From the cell containing the given text, extract its center point as (X, Y) coordinate. 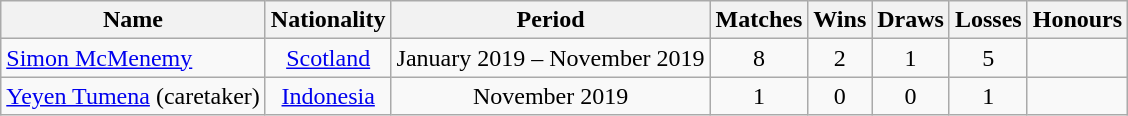
Wins (840, 20)
2 (840, 58)
8 (759, 58)
November 2019 (550, 96)
Indonesia (328, 96)
Losses (988, 20)
Name (134, 20)
Nationality (328, 20)
Draws (911, 20)
Yeyen Tumena (caretaker) (134, 96)
Matches (759, 20)
Period (550, 20)
Honours (1077, 20)
Simon McMenemy (134, 58)
Scotland (328, 58)
January 2019 – November 2019 (550, 58)
5 (988, 58)
